Capture the cell that displays the provided text and extract its (X, Y) central coordinate. 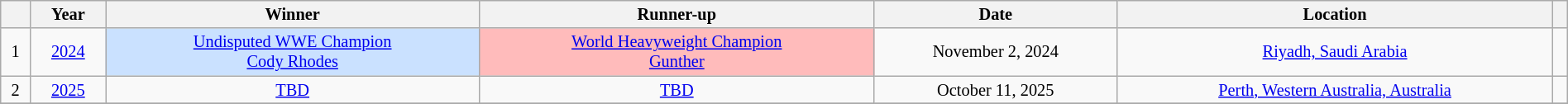
Year (68, 14)
Undisputed WWE ChampionCody Rhodes (293, 52)
2025 (68, 90)
Riyadh, Saudi Arabia (1335, 52)
1 (16, 52)
Runner-up (676, 14)
October 11, 2025 (996, 90)
Winner (293, 14)
Perth, Western Australia, Australia (1335, 90)
Location (1335, 14)
November 2, 2024 (996, 52)
World Heavyweight ChampionGunther (676, 52)
Date (996, 14)
2024 (68, 52)
2 (16, 90)
